Capture the cell that displays the provided text and extract its [x, y] central coordinate. 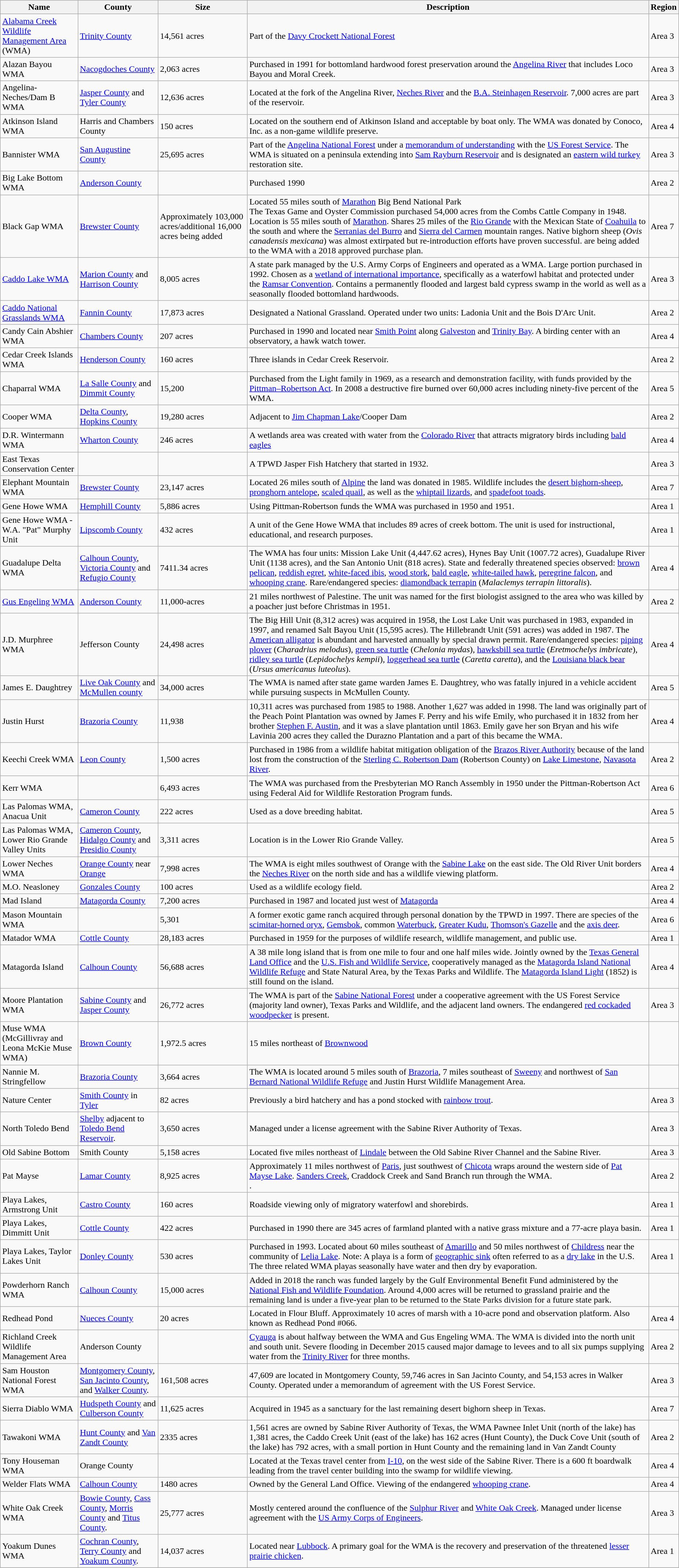
Las Palomas WMA, Lower Rio Grande Valley Units [39, 840]
Black Gap WMA [39, 226]
2,063 acres [203, 69]
Gonzales County [118, 887]
Jasper County and Tyler County [118, 98]
Brown County [118, 1043]
Nannie M. Stringfellow [39, 1077]
Adjacent to Jim Chapman Lake/Cooper Dam [448, 417]
Lamar County [118, 1176]
Purchased in 1959 for the purposes of wildlife research, wildlife management, and public use. [448, 938]
Shelby adjacent to Toledo Bend Reservoir. [118, 1129]
Old Sabine Bottom [39, 1152]
Alabama Creek Wildlife Management Area (WMA) [39, 36]
150 acres [203, 126]
Located five miles northeast of Lindale between the Old Sabine River Channel and the Sabine River. [448, 1152]
20 acres [203, 1318]
15 miles northeast of Brownwood [448, 1043]
15,000 acres [203, 1290]
Matagorda Island [39, 967]
Playa Lakes, Taylor Lakes Unit [39, 1256]
Smith County in Tyler [118, 1100]
Henderson County [118, 360]
Pat Mayse [39, 1176]
Tony Houseman WMA [39, 1465]
3,650 acres [203, 1129]
Acquired in 1945 as a sanctuary for the last remaining desert bighorn sheep in Texas. [448, 1409]
Mad Island [39, 901]
Part of the Davy Crockett National Forest [448, 36]
Big Lake Bottom WMA [39, 183]
James E. Daughtrey [39, 687]
6,493 acres [203, 787]
Mostly centered around the confluence of the Sulphur River and White Oak Creek. Managed under license agreement with the US Army Corps of Engineers. [448, 1513]
Redhead Pond [39, 1318]
Moore Plantation WMA [39, 1005]
222 acres [203, 811]
25,695 acres [203, 154]
11,625 acres [203, 1409]
Managed under a license agreement with the Sabine River Authority of Texas. [448, 1129]
3,311 acres [203, 840]
County [118, 7]
Caddo Lake WMA [39, 279]
Sierra Diablo WMA [39, 1409]
Chaparral WMA [39, 388]
Donley County [118, 1256]
Purchased in 1990 there are 345 acres of farmland planted with a native grass mixture and a 77-acre playa basin. [448, 1228]
26,772 acres [203, 1005]
Purchased in 1991 for bottomland hardwood forest preservation around the Angelina River that includes Loco Bayou and Moral Creek. [448, 69]
Designated a National Grassland. Operated under two units: Ladonia Unit and the Bois D'Arc Unit. [448, 313]
Used as a wildlife ecology field. [448, 887]
Matagorda County [118, 901]
Cedar Creek Islands WMA [39, 360]
11,000-acres [203, 601]
Muse WMA (McGillivray and Leona McKie Muse WMA) [39, 1043]
Name [39, 7]
Gene Howe WMA [39, 506]
Hunt County and Van Zandt County [118, 1437]
Trinity County [118, 36]
7,200 acres [203, 901]
5,301 [203, 919]
Kerr WMA [39, 787]
1,500 acres [203, 759]
15,200 [203, 388]
Bowie County, Cass County, Morris County and Titus County. [118, 1513]
Located near Lubbock. A primary goal for the WMA is the recovery and preservation of the threatened lesser prairie chicken. [448, 1551]
11,938 [203, 721]
Guadalupe Delta WMA [39, 568]
Atkinson Island WMA [39, 126]
Size [203, 7]
Owned by the General Land Office. Viewing of the endangered whooping crane. [448, 1484]
1,972.5 acres [203, 1043]
56,688 acres [203, 967]
82 acres [203, 1100]
Cameron County [118, 811]
Sam Houston National Forest WMA [39, 1380]
Richland Creek Wildlife Management Area [39, 1347]
Montgomery County, San Jacinto County, and Walker County. [118, 1380]
Las Palomas WMA, Anacua Unit [39, 811]
Leon County [118, 759]
Purchased 1990 [448, 183]
Nature Center [39, 1100]
A unit of the Gene Howe WMA that includes 89 acres of creek bottom. The unit is used for instructional, educational, and research purposes. [448, 530]
Chambers County [118, 336]
Calhoun County, Victoria County and Refugio County [118, 568]
Alazan Bayou WMA [39, 69]
161,508 acres [203, 1380]
Previously a bird hatchery and has a pond stocked with rainbow trout. [448, 1100]
Located at the fork of the Angelina River, Neches River and the B.A. Steinhagen Reservoir. 7,000 acres are part of the reservoir. [448, 98]
530 acres [203, 1256]
Located on the southern end of Atkinson Island and acceptable by boat only. The WMA was donated by Conoco, Inc. as a non-game wildlife preserve. [448, 126]
Mason Mountain WMA [39, 919]
Powderhorn Ranch WMA [39, 1290]
White Oak Creek WMA [39, 1513]
Justin Hurst [39, 721]
Purchased in 1990 and located near Smith Point along Galveston and Trinity Bay. A birding center with an observatory, a hawk watch tower. [448, 336]
D.R. Wintermann WMA [39, 440]
Hudspeth County and Culberson County [118, 1409]
8,005 acres [203, 279]
Jefferson County [118, 645]
Location is in the Lower Rio Grande Valley. [448, 840]
7411.34 acres [203, 568]
Cochran County, Terry County and Yoakum County. [118, 1551]
Gus Engeling WMA [39, 601]
Keechi Creek WMA [39, 759]
Orange County [118, 1465]
Yoakum Dunes WMA [39, 1551]
Harris and Chambers County [118, 126]
14,561 acres [203, 36]
Playa Lakes, Dimmitt Unit [39, 1228]
100 acres [203, 887]
Purchased in 1987 and located just west of Matagorda [448, 901]
Candy Cain Abshier WMA [39, 336]
Three islands in Cedar Creek Reservoir. [448, 360]
Nueces County [118, 1318]
Matador WMA [39, 938]
34,000 acres [203, 687]
Located in Flour Bluff. Approximately 10 acres of marsh with a 10-acre pond and observation platform. Also known as Redhead Pond #066. [448, 1318]
Caddo National Grasslands WMA [39, 313]
M.O. Neasloney [39, 887]
8,925 acres [203, 1176]
Marion County and Harrison County [118, 279]
Using Pittman-Robertson funds the WMA was purchased in 1950 and 1951. [448, 506]
432 acres [203, 530]
Smith County [118, 1152]
Elephant Mountain WMA [39, 487]
Description [448, 7]
East Texas Conservation Center [39, 464]
Welder Flats WMA [39, 1484]
Sabine County and Jasper County [118, 1005]
Roadside viewing only of migratory waterfowl and shorebirds. [448, 1204]
Castro County [118, 1204]
28,183 acres [203, 938]
Cameron County, Hidalgo County and Presidio County [118, 840]
Lower Neches WMA [39, 868]
San Augustine County [118, 154]
207 acres [203, 336]
14,037 acres [203, 1551]
24,498 acres [203, 645]
Approximately 103,000 acres/additional 16,000 acres being added [203, 226]
3,664 acres [203, 1077]
Fannin County [118, 313]
Hemphill County [118, 506]
23,147 acres [203, 487]
Used as a dove breeding habitat. [448, 811]
A TPWD Jasper Fish Hatchery that started in 1932. [448, 464]
1480 acres [203, 1484]
25,777 acres [203, 1513]
La Salle County and Dimmit County [118, 388]
19,280 acres [203, 417]
Playa Lakes, Armstrong Unit [39, 1204]
Bannister WMA [39, 154]
17,873 acres [203, 313]
2335 acres [203, 1437]
5,158 acres [203, 1152]
Delta County, Hopkins County [118, 417]
J.D. Murphree WMA [39, 645]
Cooper WMA [39, 417]
12,636 acres [203, 98]
7,998 acres [203, 868]
Nacogdoches County [118, 69]
Lipscomb County [118, 530]
Gene Howe WMA - W.A. "Pat" Murphy Unit [39, 530]
422 acres [203, 1228]
North Toledo Bend [39, 1129]
5,886 acres [203, 506]
Tawakoni WMA [39, 1437]
Orange County near Orange [118, 868]
A wetlands area was created with water from the Colorado River that attracts migratory birds including bald eagles [448, 440]
Wharton County [118, 440]
Angelina-Neches/Dam B WMA [39, 98]
Live Oak County and McMullen county [118, 687]
246 acres [203, 440]
Region [664, 7]
